For the text-containing cell, return its midpoint in [X, Y] coordinate format. 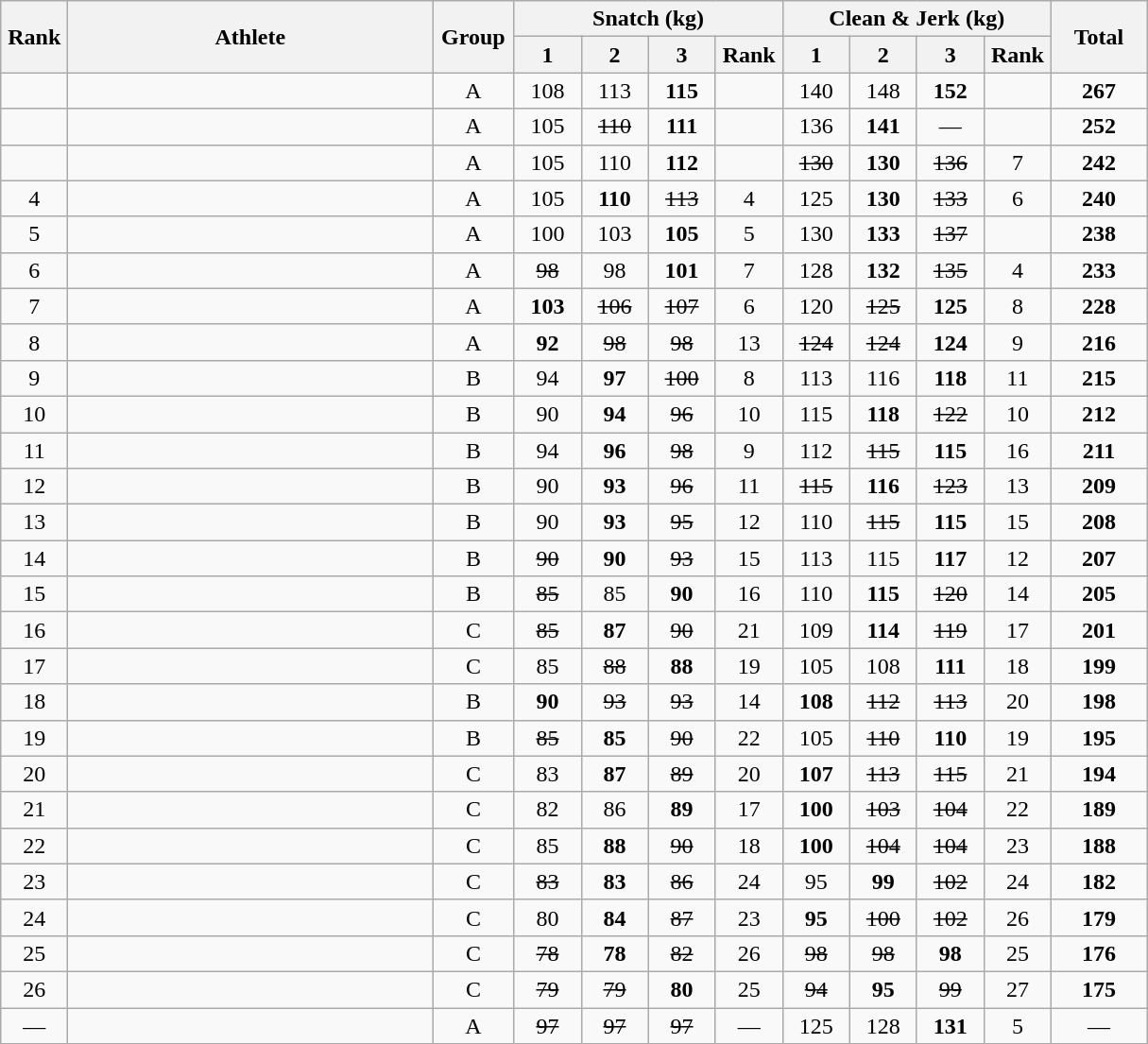
201 [1098, 630]
84 [614, 917]
Snatch (kg) [648, 19]
119 [951, 630]
216 [1098, 342]
92 [548, 342]
194 [1098, 774]
199 [1098, 666]
Group [473, 37]
135 [951, 270]
252 [1098, 127]
189 [1098, 810]
109 [816, 630]
132 [882, 270]
209 [1098, 487]
140 [816, 91]
137 [951, 234]
27 [1017, 989]
Athlete [250, 37]
106 [614, 306]
Total [1098, 37]
117 [951, 558]
215 [1098, 378]
228 [1098, 306]
131 [951, 1025]
122 [951, 414]
242 [1098, 163]
240 [1098, 198]
101 [682, 270]
188 [1098, 846]
207 [1098, 558]
212 [1098, 414]
182 [1098, 881]
208 [1098, 522]
148 [882, 91]
123 [951, 487]
238 [1098, 234]
195 [1098, 738]
233 [1098, 270]
141 [882, 127]
Clean & Jerk (kg) [917, 19]
198 [1098, 702]
175 [1098, 989]
267 [1098, 91]
179 [1098, 917]
114 [882, 630]
205 [1098, 594]
211 [1098, 451]
176 [1098, 953]
152 [951, 91]
